Provide the (X, Y) coordinate of the cell's center where the given text is located.  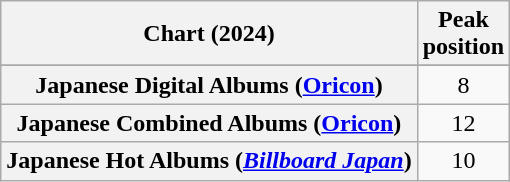
Japanese Combined Albums (Oricon) (209, 123)
12 (463, 123)
Japanese Hot Albums (Billboard Japan) (209, 161)
Chart (2024) (209, 34)
Peakposition (463, 34)
10 (463, 161)
8 (463, 85)
Japanese Digital Albums (Oricon) (209, 85)
